From the cell containing the given text, extract its center point as [x, y] coordinate. 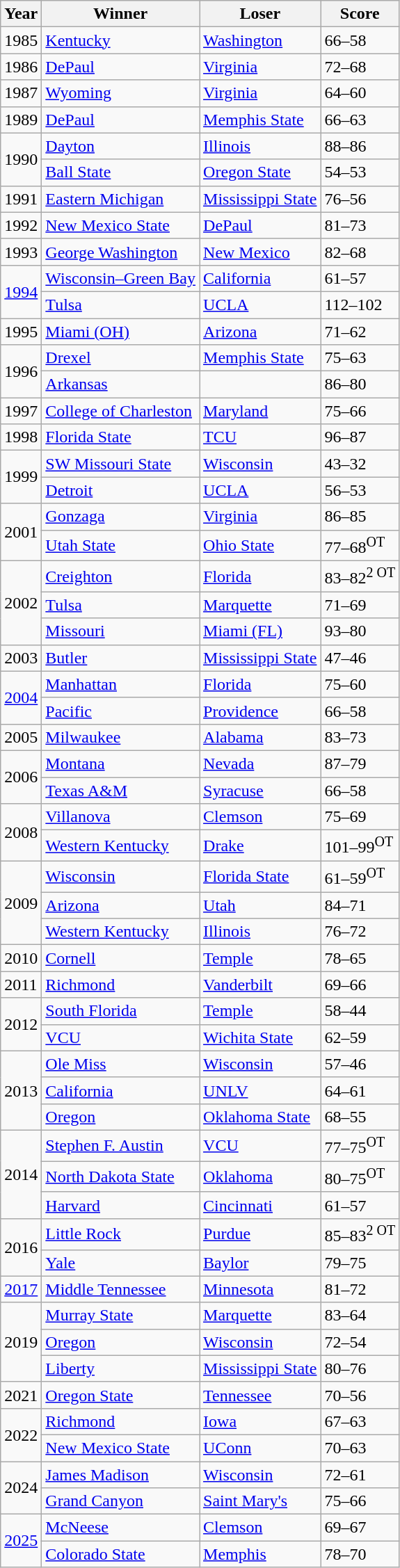
Pacific [121, 711]
75–60 [360, 684]
South Florida [121, 1011]
1993 [21, 252]
2002 [21, 604]
Providence [260, 711]
Cincinnati [260, 1205]
86–85 [360, 517]
Murray State [121, 1316]
Missouri [121, 631]
83–822 OT [360, 577]
71–69 [360, 605]
68–55 [360, 1117]
Liberty [121, 1368]
72–54 [360, 1342]
Winner [121, 14]
54–53 [360, 172]
2016 [21, 1247]
2024 [21, 1488]
Memphis [260, 1554]
Alabama [260, 737]
78–70 [360, 1554]
UConn [260, 1448]
New Mexico [260, 252]
79–75 [360, 1263]
82–68 [360, 252]
88–86 [360, 146]
78–65 [360, 958]
College of Charleston [121, 411]
Syracuse [260, 791]
Butler [121, 658]
Arkansas [121, 385]
75–63 [360, 358]
Little Rock [121, 1235]
Milwaukee [121, 737]
81–72 [360, 1289]
Utah State [121, 545]
Miami (FL) [260, 631]
Nevada [260, 763]
Grand Canyon [121, 1501]
2014 [21, 1174]
93–80 [360, 631]
86–80 [360, 385]
2004 [21, 697]
72–68 [360, 67]
Ohio State [260, 545]
61–59OT [360, 876]
2013 [21, 1090]
Iowa [260, 1421]
Washington [260, 40]
66–63 [360, 120]
UNLV [260, 1090]
Baylor [260, 1263]
Wyoming [121, 93]
Middle Tennessee [121, 1289]
2001 [21, 533]
George Washington [121, 252]
1998 [21, 437]
TCU [260, 437]
1999 [21, 477]
112–102 [360, 305]
1995 [21, 332]
43–32 [360, 464]
83–64 [360, 1316]
75–69 [360, 817]
1997 [21, 411]
70–56 [360, 1395]
Oklahoma State [260, 1117]
Detroit [121, 490]
57–46 [360, 1064]
Dayton [121, 146]
1994 [21, 291]
77–75OT [360, 1146]
69–66 [360, 985]
Colorado State [121, 1554]
1986 [21, 67]
2021 [21, 1395]
69–67 [360, 1528]
56–53 [360, 490]
Score [360, 14]
2017 [21, 1289]
Vanderbilt [260, 985]
Stephen F. Austin [121, 1146]
67–63 [360, 1421]
2019 [21, 1342]
Kentucky [121, 40]
2006 [21, 777]
64–61 [360, 1090]
Loser [260, 14]
70–63 [360, 1448]
1991 [21, 199]
Purdue [260, 1235]
McNeese [121, 1528]
77–68OT [360, 545]
Tennessee [260, 1395]
Eastern Michigan [121, 199]
James Madison [121, 1475]
87–79 [360, 763]
2011 [21, 985]
2005 [21, 737]
Oklahoma [260, 1177]
Miami (OH) [121, 332]
Gonzaga [121, 517]
Montana [121, 763]
1985 [21, 40]
Texas A&M [121, 791]
Utah [260, 905]
1987 [21, 93]
2010 [21, 958]
Drexel [121, 358]
62–59 [360, 1037]
2009 [21, 903]
Manhattan [121, 684]
SW Missouri State [121, 464]
Year [21, 14]
81–73 [360, 225]
2022 [21, 1434]
Harvard [121, 1205]
76–56 [360, 199]
83–73 [360, 737]
Minnesota [260, 1289]
2025 [21, 1541]
Maryland [260, 411]
96–87 [360, 437]
Saint Mary's [260, 1501]
Ole Miss [121, 1064]
101–99OT [360, 846]
72–61 [360, 1475]
Yale [121, 1263]
85–832 OT [360, 1235]
Ball State [121, 172]
71–62 [360, 332]
1996 [21, 371]
1990 [21, 159]
58–44 [360, 1011]
76–72 [360, 932]
Wisconsin–Green Bay [121, 278]
64–60 [360, 93]
47–46 [360, 658]
2008 [21, 833]
80–75OT [360, 1177]
North Dakota State [121, 1177]
2003 [21, 658]
Cornell [121, 958]
2012 [21, 1024]
80–76 [360, 1368]
84–71 [360, 905]
Creighton [121, 577]
1992 [21, 225]
Wichita State [260, 1037]
Drake [260, 846]
1989 [21, 120]
Villanova [121, 817]
